Pinpoint the cell where the given text exists, returning its [X, Y] midpoint coordinate. 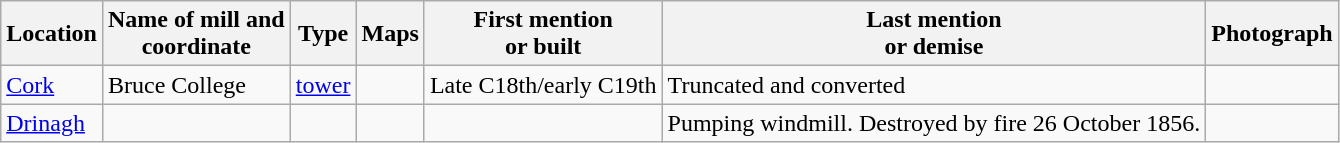
First mentionor built [543, 34]
Late C18th/early C19th [543, 85]
Type [323, 34]
Bruce College [196, 85]
Drinagh [52, 123]
Photograph [1272, 34]
Truncated and converted [934, 85]
Pumping windmill. Destroyed by fire 26 October 1856. [934, 123]
Last mention or demise [934, 34]
Name of mill andcoordinate [196, 34]
Cork [52, 85]
Maps [390, 34]
tower [323, 85]
Location [52, 34]
